Return [x, y] of the center of cell containing provided text 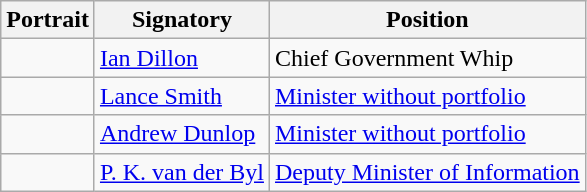
Portrait [48, 20]
Signatory [182, 20]
Andrew Dunlop [182, 134]
Deputy Minister of Information [427, 172]
Chief Government Whip [427, 58]
Ian Dillon [182, 58]
Lance Smith [182, 96]
P. K. van der Byl [182, 172]
Position [427, 20]
